Identify which cell holds the provided text, then report its (x, y) central coordinate. 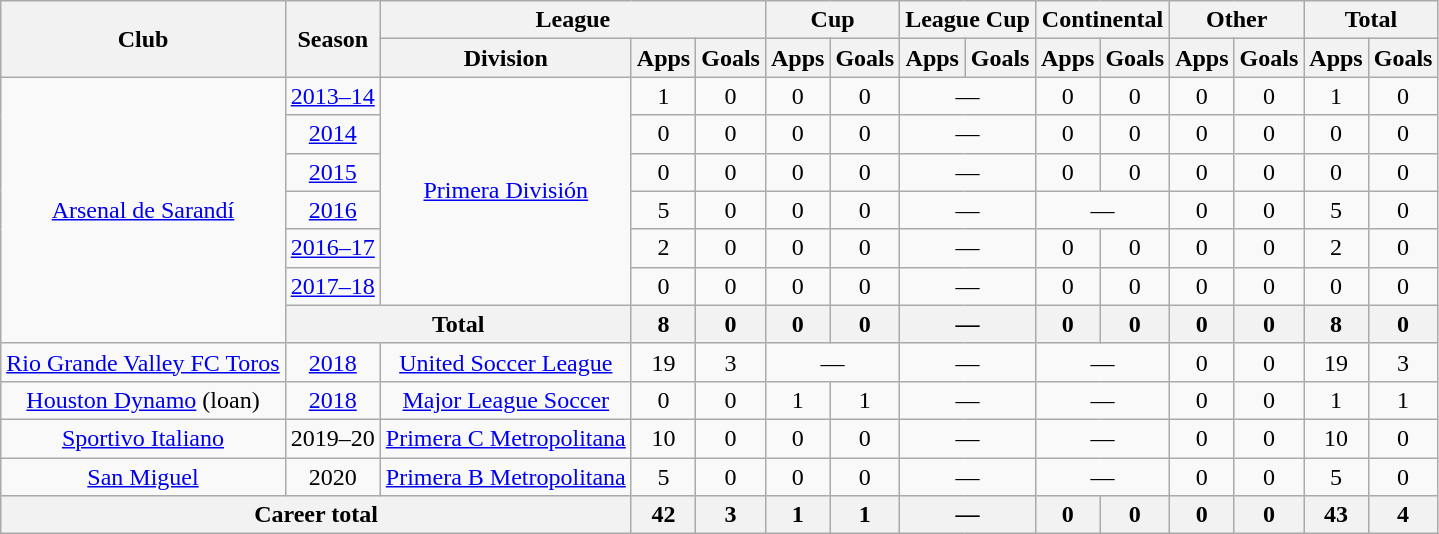
2019–20 (332, 438)
2020 (332, 477)
2014 (332, 134)
2017–18 (332, 286)
2016–17 (332, 248)
Division (506, 58)
2015 (332, 172)
2016 (332, 210)
Season (332, 39)
San Miguel (143, 477)
Primera B Metropolitana (506, 477)
Arsenal de Sarandí (143, 210)
Cup (832, 20)
42 (663, 515)
Primera División (506, 191)
43 (1336, 515)
Major League Soccer (506, 400)
Career total (316, 515)
Sportivo Italiano (143, 438)
Primera C Metropolitana (506, 438)
Continental (1102, 20)
2013–14 (332, 96)
League (572, 20)
Club (143, 39)
4 (1403, 515)
United Soccer League (506, 362)
Houston Dynamo (loan) (143, 400)
Rio Grande Valley FC Toros (143, 362)
Other (1237, 20)
League Cup (968, 20)
